Output the [x, y] coordinate of the center of the cell containing the given text.  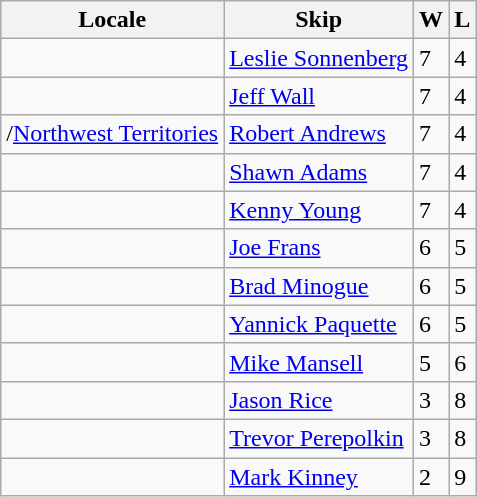
9 [462, 477]
Trevor Perepolkin [319, 438]
Robert Andrews [319, 134]
Shawn Adams [319, 172]
/Northwest Territories [112, 134]
Joe Frans [319, 248]
Yannick Paquette [319, 324]
L [462, 20]
W [432, 20]
Jason Rice [319, 400]
Brad Minogue [319, 286]
Jeff Wall [319, 96]
Mike Mansell [319, 362]
Skip [319, 20]
Kenny Young [319, 210]
Mark Kinney [319, 477]
Locale [112, 20]
Leslie Sonnenberg [319, 58]
2 [432, 477]
